Determine the (x, y) coordinate at the center of the cell enclosing the given text.  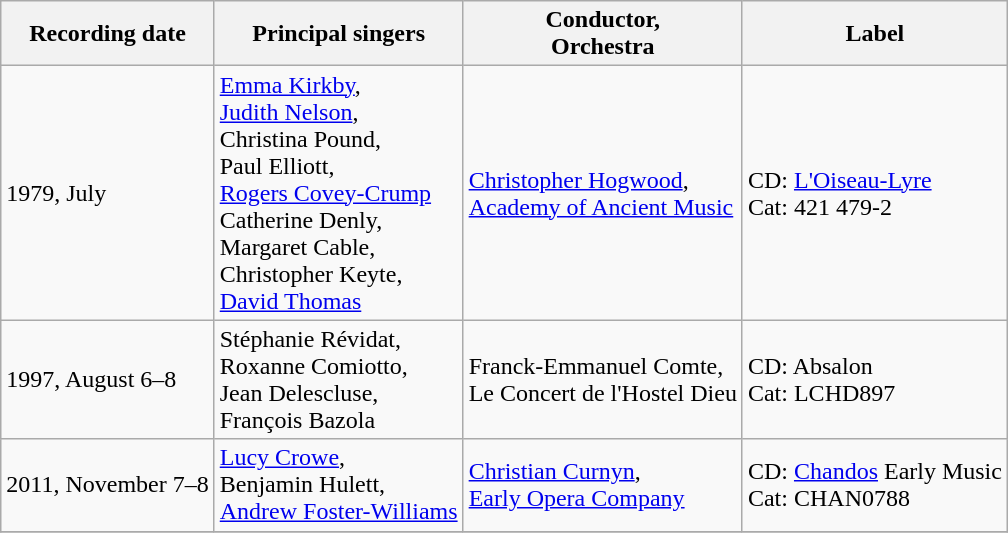
CD: L'Oiseau-LyreCat: 421 479-2 (874, 193)
Conductor,Orchestra (602, 34)
Principal singers (338, 34)
Label (874, 34)
2011, November 7–8 (108, 485)
Franck-Emmanuel Comte,Le Concert de l'Hostel Dieu (602, 380)
Christian Curnyn,Early Opera Company (602, 485)
Christopher Hogwood,Academy of Ancient Music (602, 193)
1979, July (108, 193)
CD: AbsalonCat: LCHD897 (874, 380)
1997, August 6–8 (108, 380)
CD: Chandos Early MusicCat: CHAN0788 (874, 485)
Lucy Crowe,Benjamin Hulett,Andrew Foster-Williams (338, 485)
Recording date (108, 34)
Emma Kirkby,Judith Nelson, Christina Pound,Paul Elliott,Rogers Covey-CrumpCatherine Denly,Margaret Cable,Christopher Keyte,David Thomas (338, 193)
Stéphanie Révidat,Roxanne Comiotto,Jean Delescluse,François Bazola (338, 380)
